From the cell containing the given text, extract its center point as (x, y) coordinate. 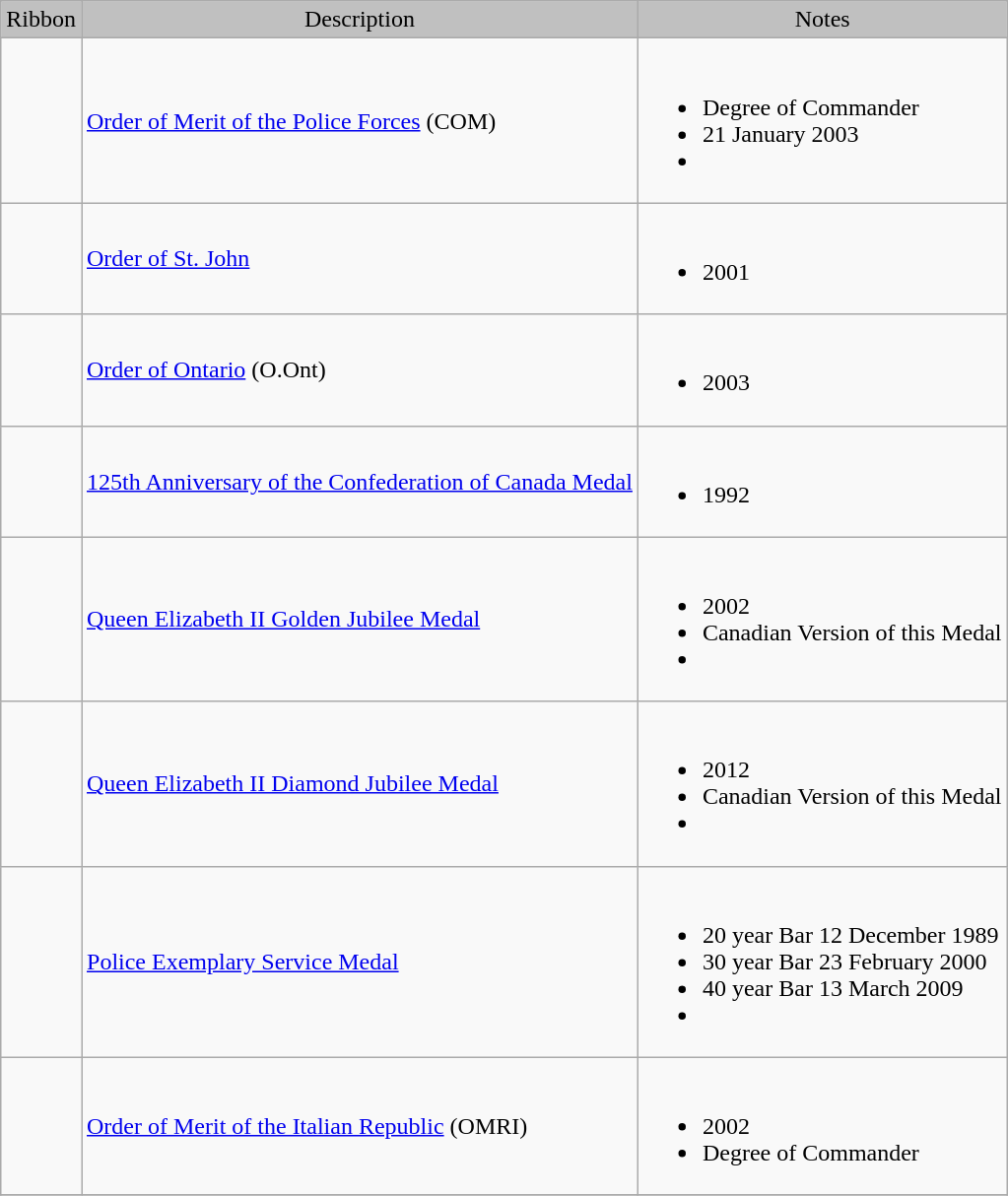
Degree of Commander21 January 2003 (822, 120)
2001 (822, 258)
Notes (822, 20)
Queen Elizabeth II Golden Jubilee Medal (359, 619)
Order of St. John (359, 258)
2003 (822, 370)
1992 (822, 481)
Description (359, 20)
Ribbon (41, 20)
Police Exemplary Service Medal (359, 962)
Order of Merit of the Police Forces (COM) (359, 120)
20 year Bar 12 December 198930 year Bar 23 February 200040 year Bar 13 March 2009 (822, 962)
Order of Merit of the Italian Republic (OMRI) (359, 1126)
Queen Elizabeth II Diamond Jubilee Medal (359, 784)
2002Canadian Version of this Medal (822, 619)
Order of Ontario (O.Ont) (359, 370)
2002Degree of Commander (822, 1126)
2012Canadian Version of this Medal (822, 784)
125th Anniversary of the Confederation of Canada Medal (359, 481)
